Return [X, Y] of the center of cell containing provided text 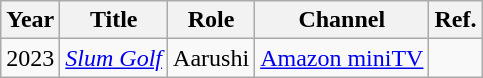
Title [114, 20]
Slum Golf [114, 58]
Role [212, 20]
Year [30, 20]
Amazon miniTV [342, 58]
2023 [30, 58]
Ref. [456, 20]
Aarushi [212, 58]
Channel [342, 20]
